Locate the cell with the specified text and output its [X, Y] center coordinate. 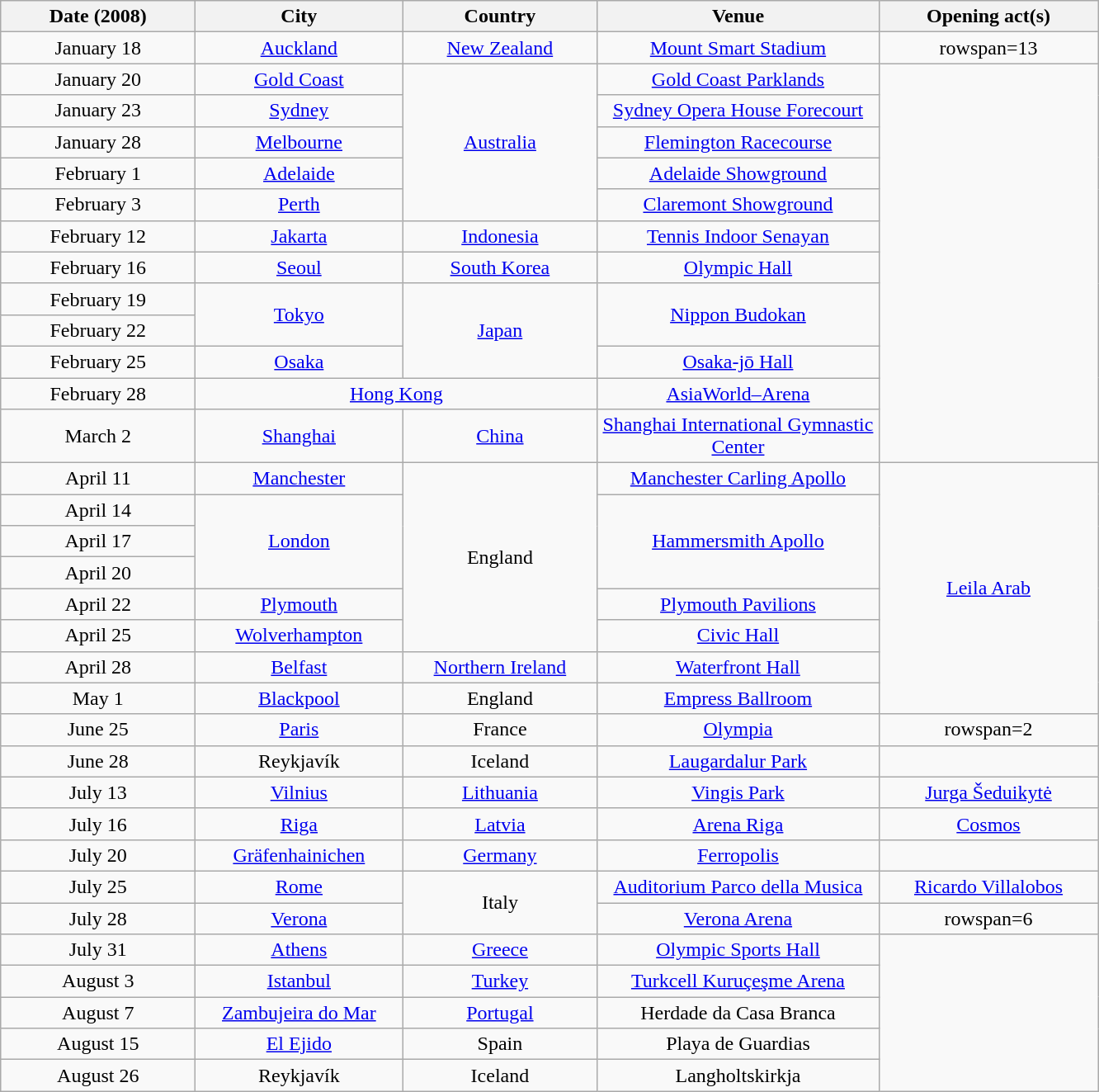
Auckland [299, 48]
Cosmos [988, 824]
Empress Ballroom [738, 698]
February 25 [98, 362]
April 17 [98, 541]
Plymouth Pavilions [738, 604]
Rome [299, 886]
City [299, 17]
Claremont Showground [738, 205]
Arena Riga [738, 824]
Tennis Indoor Senayan [738, 236]
February 28 [98, 394]
Sydney Opera House Forecourt [738, 111]
Greece [500, 950]
Ferropolis [738, 855]
London [299, 541]
Northern Ireland [500, 667]
Spain [500, 1044]
Blackpool [299, 698]
Olympia [738, 730]
August 7 [98, 1013]
Opening act(s) [988, 17]
Olympic Hall [738, 267]
Civic Hall [738, 636]
Adelaide [299, 173]
Olympic Sports Hall [738, 950]
rowspan=2 [988, 730]
Riga [299, 824]
Jurga Šeduikytė [988, 792]
Hammersmith Apollo [738, 541]
Venue [738, 17]
Tokyo [299, 314]
Belfast [299, 667]
Portugal [500, 1013]
Japan [500, 330]
Vingis Park [738, 792]
Seoul [299, 267]
Gold Coast [299, 79]
June 28 [98, 761]
Leila Arab [988, 589]
February 22 [98, 330]
February 3 [98, 205]
Auditorium Parco della Musica [738, 886]
Gräfenhainichen [299, 855]
August 15 [98, 1044]
Turkcell Kuruçeşme Arena [738, 981]
July 13 [98, 792]
Herdade da Casa Branca [738, 1013]
South Korea [500, 267]
Indonesia [500, 236]
January 18 [98, 48]
January 23 [98, 111]
May 1 [98, 698]
February 19 [98, 299]
January 20 [98, 79]
March 2 [98, 436]
Hong Kong [396, 394]
Australia [500, 142]
Paris [299, 730]
Country [500, 17]
Lithuania [500, 792]
France [500, 730]
Wolverhampton [299, 636]
rowspan=6 [988, 919]
August 3 [98, 981]
Verona [299, 919]
Shanghai International Gymnastic Center [738, 436]
Laugardalur Park [738, 761]
Manchester [299, 479]
AsiaWorld–Arena [738, 394]
rowspan=13 [988, 48]
Jakarta [299, 236]
Athens [299, 950]
April 14 [98, 510]
April 11 [98, 479]
Verona Arena [738, 919]
February 16 [98, 267]
Gold Coast Parklands [738, 79]
Latvia [500, 824]
China [500, 436]
August 26 [98, 1075]
Nippon Budokan [738, 314]
July 31 [98, 950]
Langholtskirkja [738, 1075]
Ricardo Villalobos [988, 886]
January 28 [98, 142]
April 20 [98, 573]
Sydney [299, 111]
Osaka [299, 362]
February 1 [98, 173]
April 28 [98, 667]
Manchester Carling Apollo [738, 479]
February 12 [98, 236]
Flemington Racecourse [738, 142]
New Zealand [500, 48]
Adelaide Showground [738, 173]
July 20 [98, 855]
July 28 [98, 919]
Istanbul [299, 981]
Turkey [500, 981]
Osaka-jō Hall [738, 362]
Italy [500, 902]
July 16 [98, 824]
June 25 [98, 730]
Melbourne [299, 142]
Vilnius [299, 792]
Waterfront Hall [738, 667]
Germany [500, 855]
Date (2008) [98, 17]
April 22 [98, 604]
El Ejido [299, 1044]
Perth [299, 205]
Playa de Guardias [738, 1044]
July 25 [98, 886]
Zambujeira do Mar [299, 1013]
Shanghai [299, 436]
Mount Smart Stadium [738, 48]
Plymouth [299, 604]
April 25 [98, 636]
